Return the [X, Y] coordinate for the center point of the cell that contains the specified text.  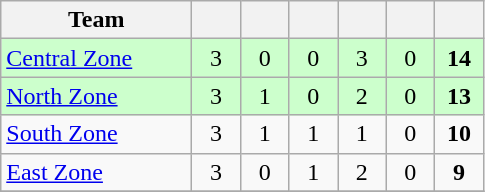
South Zone [96, 134]
East Zone [96, 172]
14 [460, 58]
13 [460, 96]
9 [460, 172]
Team [96, 20]
10 [460, 134]
North Zone [96, 96]
Central Zone [96, 58]
